From the cell containing the given text, extract its center point as (x, y) coordinate. 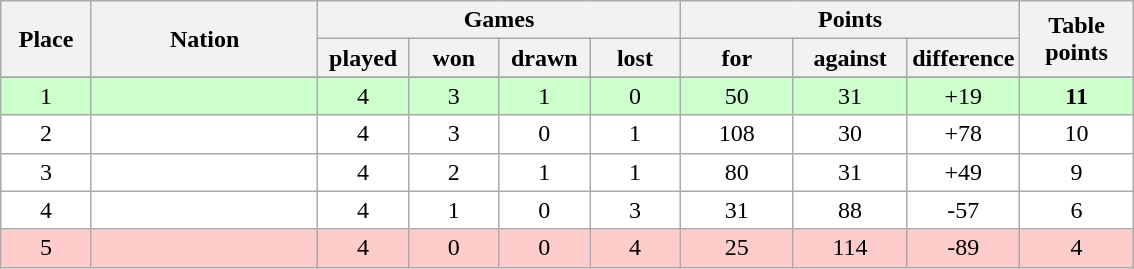
lost (636, 58)
+19 (964, 96)
6 (1076, 210)
88 (850, 210)
11 (1076, 96)
+78 (964, 134)
Games (499, 20)
won (454, 58)
Tablepoints (1076, 39)
25 (736, 248)
-89 (964, 248)
5 (46, 248)
114 (850, 248)
against (850, 58)
Place (46, 39)
played (364, 58)
Points (850, 20)
50 (736, 96)
drawn (544, 58)
30 (850, 134)
Nation (204, 39)
80 (736, 172)
108 (736, 134)
+49 (964, 172)
10 (1076, 134)
9 (1076, 172)
difference (964, 58)
-57 (964, 210)
for (736, 58)
